For the text-containing cell, return its midpoint in (X, Y) coordinate format. 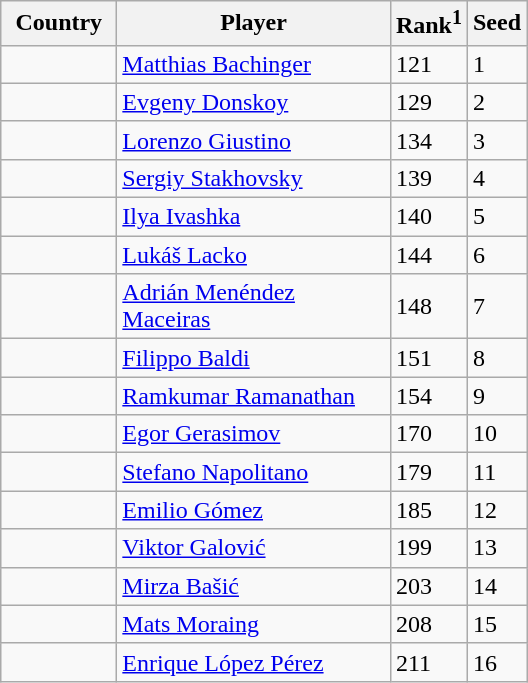
Seed (496, 24)
7 (496, 306)
121 (428, 64)
Evgeny Donskoy (254, 102)
179 (428, 472)
Matthias Bachinger (254, 64)
Ramkumar Ramanathan (254, 396)
13 (496, 548)
203 (428, 586)
208 (428, 624)
151 (428, 358)
Adrián Menéndez Maceiras (254, 306)
Emilio Gómez (254, 510)
11 (496, 472)
9 (496, 396)
185 (428, 510)
6 (496, 255)
16 (496, 662)
Mirza Bašić (254, 586)
10 (496, 434)
12 (496, 510)
134 (428, 140)
Player (254, 24)
Filippo Baldi (254, 358)
2 (496, 102)
Stefano Napolitano (254, 472)
Rank1 (428, 24)
14 (496, 586)
Ilya Ivashka (254, 217)
Mats Moraing (254, 624)
Sergiy Stakhovsky (254, 178)
170 (428, 434)
129 (428, 102)
199 (428, 548)
4 (496, 178)
Country (59, 24)
15 (496, 624)
1 (496, 64)
Lorenzo Giustino (254, 140)
148 (428, 306)
Enrique López Pérez (254, 662)
140 (428, 217)
3 (496, 140)
Viktor Galović (254, 548)
211 (428, 662)
Egor Gerasimov (254, 434)
5 (496, 217)
154 (428, 396)
139 (428, 178)
144 (428, 255)
8 (496, 358)
Lukáš Lacko (254, 255)
